Extract the [x, y] coordinate from the center of the cell holding the provided text.  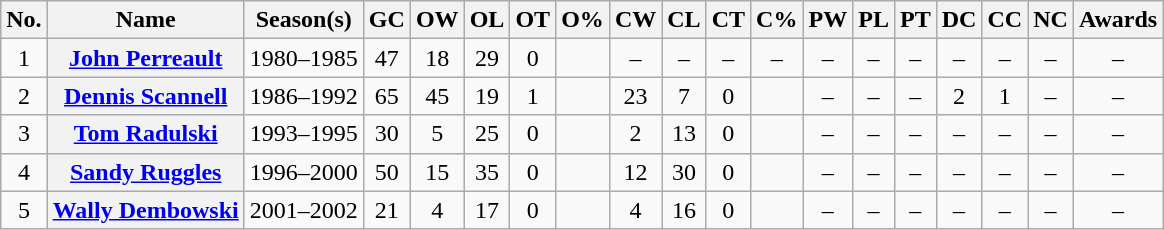
65 [386, 96]
Name [146, 20]
Wally Dembowski [146, 210]
13 [684, 134]
18 [437, 58]
CC [1005, 20]
29 [487, 58]
DC [959, 20]
2001–2002 [304, 210]
15 [437, 172]
OL [487, 20]
Dennis Scannell [146, 96]
PT [915, 20]
35 [487, 172]
Sandy Ruggles [146, 172]
CT [728, 20]
1996–2000 [304, 172]
1993–1995 [304, 134]
1986–1992 [304, 96]
PW [828, 20]
50 [386, 172]
O% [583, 20]
21 [386, 210]
Awards [1118, 20]
PL [874, 20]
NC [1051, 20]
OT [533, 20]
23 [635, 96]
Tom Radulski [146, 134]
1980–1985 [304, 58]
47 [386, 58]
17 [487, 210]
C% [777, 20]
Season(s) [304, 20]
19 [487, 96]
GC [386, 20]
7 [684, 96]
3 [24, 134]
25 [487, 134]
CW [635, 20]
45 [437, 96]
No. [24, 20]
16 [684, 210]
12 [635, 172]
John Perreault [146, 58]
OW [437, 20]
CL [684, 20]
